Determine the [X, Y] coordinate at the center of the cell enclosing the given text.  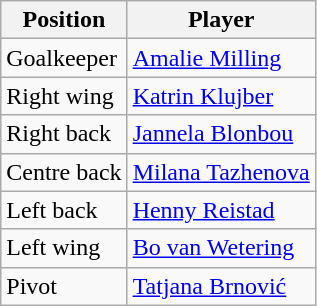
Bo van Wetering [221, 248]
Katrin Klujber [221, 96]
Centre back [64, 172]
Player [221, 20]
Henny Reistad [221, 210]
Left back [64, 210]
Amalie Milling [221, 58]
Goalkeeper [64, 58]
Pivot [64, 286]
Position [64, 20]
Right back [64, 134]
Jannela Blonbou [221, 134]
Left wing [64, 248]
Milana Tazhenova [221, 172]
Tatjana Brnović [221, 286]
Right wing [64, 96]
